Extract the [x, y] coordinate from the center of the cell holding the provided text.  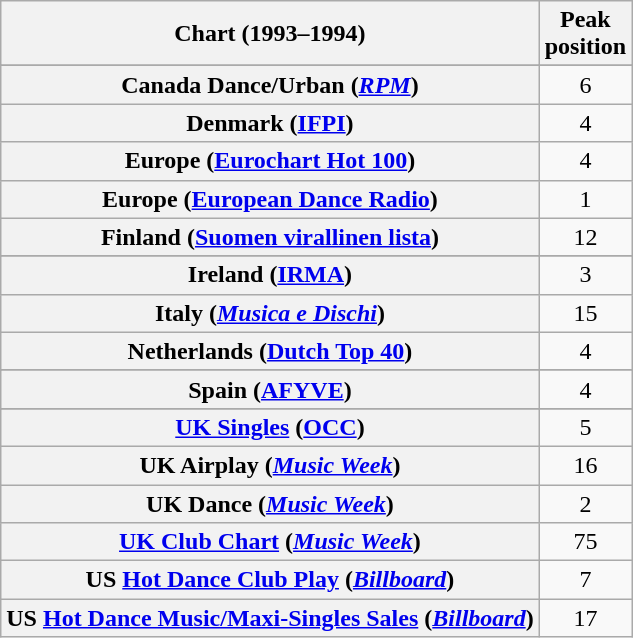
Denmark (IFPI) [270, 123]
UK Dance (Music Week) [270, 503]
UK Singles (OCC) [270, 427]
Europe (Eurochart Hot 100) [270, 161]
1 [585, 199]
7 [585, 580]
Chart (1993–1994) [270, 34]
Finland (Suomen virallinen lista) [270, 237]
16 [585, 465]
75 [585, 542]
3 [585, 275]
Peakposition [585, 34]
US Hot Dance Music/Maxi-Singles Sales (Billboard) [270, 618]
US Hot Dance Club Play (Billboard) [270, 580]
Italy (Musica e Dischi) [270, 313]
Netherlands (Dutch Top 40) [270, 351]
5 [585, 427]
Europe (European Dance Radio) [270, 199]
Spain (AFYVE) [270, 389]
Canada Dance/Urban (RPM) [270, 85]
UK Airplay (Music Week) [270, 465]
17 [585, 618]
6 [585, 85]
15 [585, 313]
UK Club Chart (Music Week) [270, 542]
Ireland (IRMA) [270, 275]
2 [585, 503]
12 [585, 237]
